Capture the cell that displays the provided text and extract its [x, y] central coordinate. 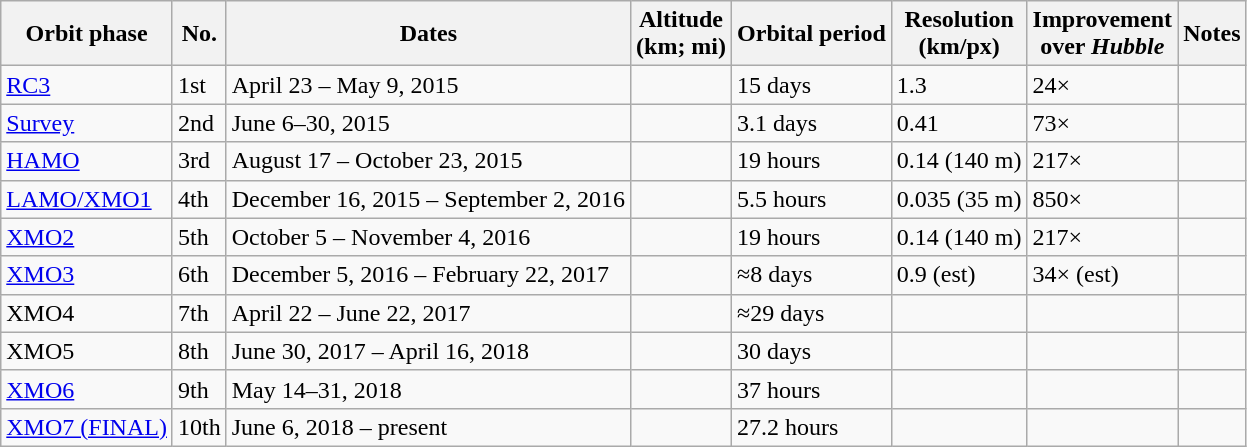
10th [199, 427]
April 23 – May 9, 2015 [428, 85]
Dates [428, 34]
HAMO [87, 161]
Survey [87, 123]
3.1 days [812, 123]
1.3 [959, 85]
34× (est) [1102, 275]
Altitude(km; mi) [682, 34]
December 16, 2015 – September 2, 2016 [428, 199]
XMO2 [87, 237]
April 22 – June 22, 2017 [428, 313]
XMO7 (FINAL) [87, 427]
XMO4 [87, 313]
850× [1102, 199]
June 6–30, 2015 [428, 123]
XMO3 [87, 275]
24× [1102, 85]
15 days [812, 85]
4th [199, 199]
Improvementover Hubble [1102, 34]
0.41 [959, 123]
0.9 (est) [959, 275]
1st [199, 85]
2nd [199, 123]
9th [199, 389]
No. [199, 34]
37 hours [812, 389]
≈8 days [812, 275]
3rd [199, 161]
May 14–31, 2018 [428, 389]
7th [199, 313]
8th [199, 351]
73× [1102, 123]
Resolution(km/px) [959, 34]
6th [199, 275]
XMO6 [87, 389]
Orbit phase [87, 34]
June 6, 2018 – present [428, 427]
December 5, 2016 – February 22, 2017 [428, 275]
5th [199, 237]
RC3 [87, 85]
5.5 hours [812, 199]
≈29 days [812, 313]
October 5 – November 4, 2016 [428, 237]
LAMO/XMO1 [87, 199]
30 days [812, 351]
Notes [1212, 34]
27.2 hours [812, 427]
June 30, 2017 – April 16, 2018 [428, 351]
XMO5 [87, 351]
Orbital period [812, 34]
0.035 (35 m) [959, 199]
August 17 – October 23, 2015 [428, 161]
